Return the [X, Y] coordinate for the center point of the cell that contains the specified text.  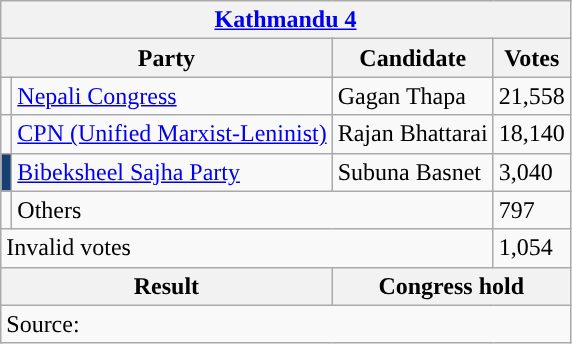
Gagan Thapa [412, 96]
Kathmandu 4 [286, 20]
Rajan Bhattarai [412, 134]
3,040 [532, 172]
Others [252, 210]
1,054 [532, 248]
Nepali Congress [172, 96]
Result [166, 286]
Source: [286, 324]
Votes [532, 58]
18,140 [532, 134]
Candidate [412, 58]
Party [166, 58]
Invalid votes [247, 248]
Bibeksheel Sajha Party [172, 172]
Congress hold [451, 286]
Subuna Basnet [412, 172]
797 [532, 210]
CPN (Unified Marxist-Leninist) [172, 134]
21,558 [532, 96]
